Determine the [X, Y] coordinate at the center of the cell enclosing the given text.  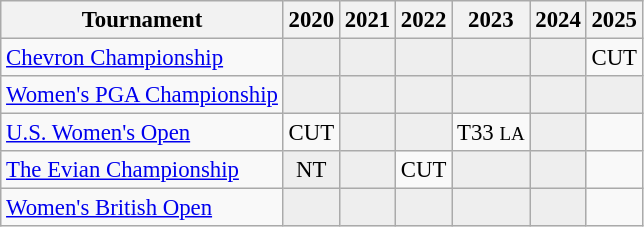
2022 [424, 20]
T33 LA [491, 133]
Women's PGA Championship [142, 95]
2021 [367, 20]
2020 [311, 20]
Chevron Championship [142, 58]
U.S. Women's Open [142, 133]
2024 [558, 20]
NT [311, 170]
The Evian Championship [142, 170]
Tournament [142, 20]
2025 [614, 20]
2023 [491, 20]
Women's British Open [142, 208]
